Capture the cell that displays the provided text and extract its (X, Y) central coordinate. 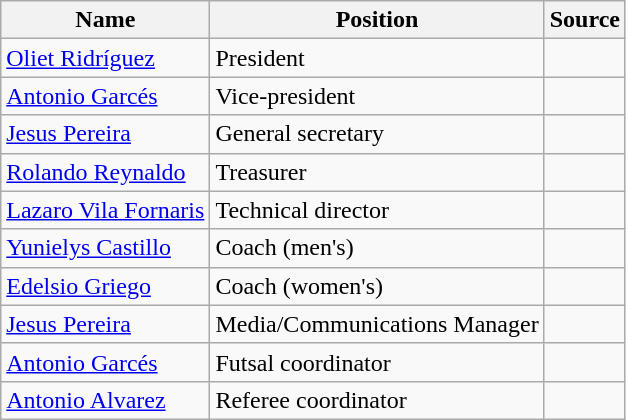
Source (584, 20)
Lazaro Vila Fornaris (106, 210)
Name (106, 20)
Antonio Alvarez (106, 400)
Coach (women's) (377, 286)
Technical director (377, 210)
Referee coordinator (377, 400)
Oliet Ridríguez (106, 58)
Position (377, 20)
Rolando Reynaldo (106, 172)
General secretary (377, 134)
Coach (men's) (377, 248)
Media/Communications Manager (377, 324)
Yunielys Castillo (106, 248)
Vice-president (377, 96)
Treasurer (377, 172)
Futsal coordinator (377, 362)
Edelsio Griego (106, 286)
President (377, 58)
